Detect which cell encompasses the target text, then output its [x, y] center coordinate. 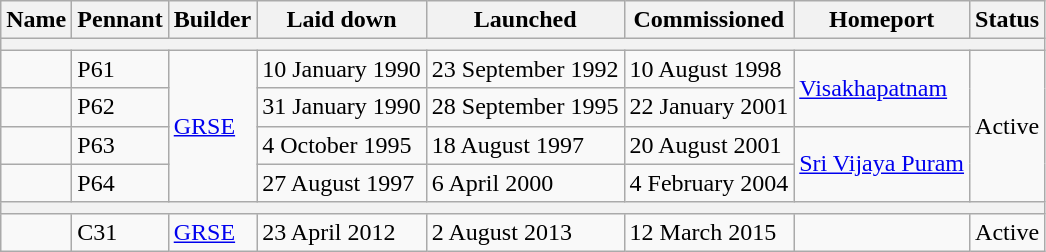
C31 [120, 232]
6 April 2000 [525, 183]
27 August 1997 [342, 183]
Laid down [342, 20]
4 February 2004 [709, 183]
Status [1008, 20]
Name [36, 20]
P61 [120, 69]
10 August 1998 [709, 69]
28 September 1995 [525, 107]
P64 [120, 183]
Pennant [120, 20]
Sri Vijaya Puram [882, 164]
2 August 2013 [525, 232]
Visakhapatnam [882, 88]
12 March 2015 [709, 232]
23 April 2012 [342, 232]
31 January 1990 [342, 107]
Homeport [882, 20]
Commissioned [709, 20]
4 October 1995 [342, 145]
22 January 2001 [709, 107]
20 August 2001 [709, 145]
18 August 1997 [525, 145]
23 September 1992 [525, 69]
P63 [120, 145]
P62 [120, 107]
10 January 1990 [342, 69]
Builder [212, 20]
Launched [525, 20]
